Provide the (X, Y) coordinate of the cell's center where the given text is located.  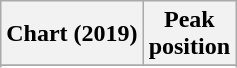
Chart (2019) (72, 34)
Peak position (189, 34)
